Return the (x, y) coordinate for the center point of the cell that contains the specified text.  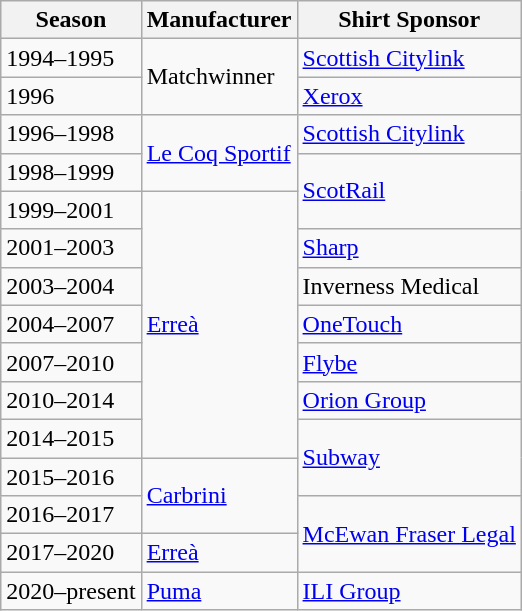
Xerox (409, 96)
2001–2003 (71, 248)
2004–2007 (71, 324)
ScotRail (409, 191)
2016–2017 (71, 515)
Season (71, 20)
McEwan Fraser Legal (409, 534)
Subway (409, 457)
OneTouch (409, 324)
Orion Group (409, 400)
Matchwinner (219, 77)
Inverness Medical (409, 286)
Puma (219, 591)
Carbrini (219, 496)
2017–2020 (71, 553)
Manufacturer (219, 20)
Le Coq Sportif (219, 153)
Shirt Sponsor (409, 20)
2014–2015 (71, 438)
Flybe (409, 362)
1996 (71, 96)
1998–1999 (71, 172)
2015–2016 (71, 477)
2003–2004 (71, 286)
1996–1998 (71, 134)
Sharp (409, 248)
2007–2010 (71, 362)
2020–present (71, 591)
1994–1995 (71, 58)
1999–2001 (71, 210)
2010–2014 (71, 400)
ILI Group (409, 591)
